Search for the cell housing the specified text and yield its [x, y] center coordinate. 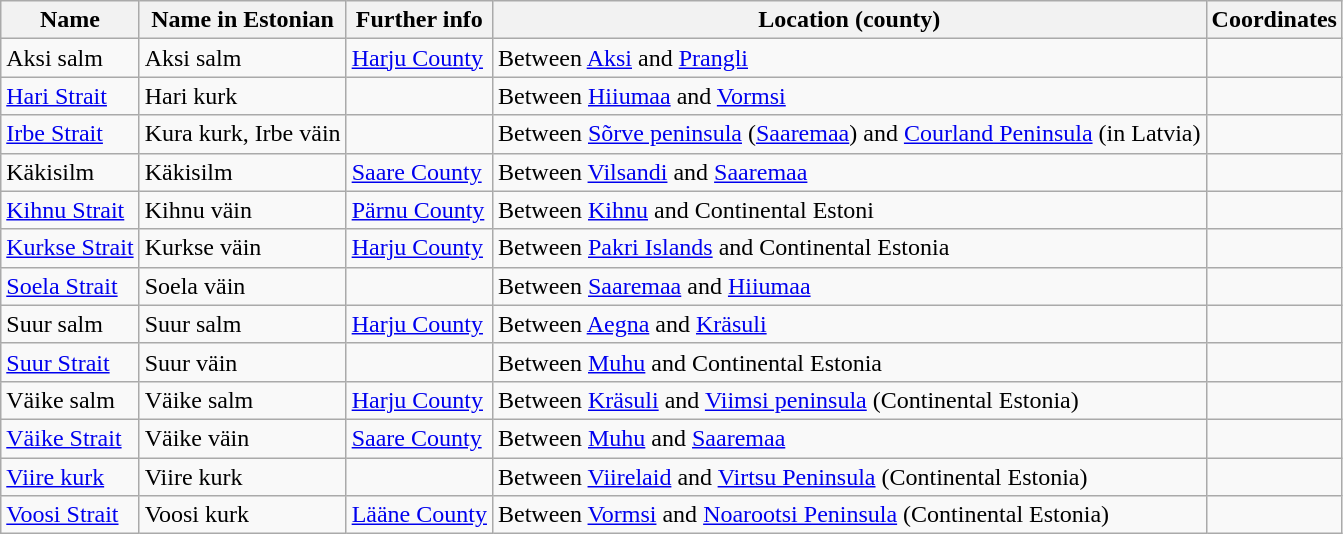
Between Kihnu and Continental Estoni [849, 210]
Between Aksi and Prangli [849, 58]
Between Vormsi and Noarootsi Peninsula (Continental Estonia) [849, 515]
Between Hiiumaa and Vormsi [849, 96]
Suur väin [242, 362]
Coordinates [1274, 20]
Voosi kurk [242, 515]
Kurkse väin [242, 248]
Between Muhu and Continental Estonia [849, 362]
Between Kräsuli and Viimsi peninsula (Continental Estonia) [849, 400]
Voosi Strait [70, 515]
Irbe Strait [70, 134]
Between Aegna and Kräsuli [849, 324]
Suur Strait [70, 362]
Hari kurk [242, 96]
Väike väin [242, 438]
Lääne County [419, 515]
Name in Estonian [242, 20]
Between Viirelaid and Virtsu Peninsula (Continental Estonia) [849, 477]
Kihnu Strait [70, 210]
Location (county) [849, 20]
Between Saaremaa and Hiiumaa [849, 286]
Väike Strait [70, 438]
Name [70, 20]
Kihnu väin [242, 210]
Kura kurk, Irbe väin [242, 134]
Between Pakri Islands and Continental Estonia [849, 248]
Further info [419, 20]
Soela väin [242, 286]
Kurkse Strait [70, 248]
Soela Strait [70, 286]
Between Muhu and Saaremaa [849, 438]
Between Vilsandi and Saaremaa [849, 172]
Between Sõrve peninsula (Saaremaa) and Courland Peninsula (in Latvia) [849, 134]
Hari Strait [70, 96]
Pärnu County [419, 210]
